Pinpoint the cell where the given text exists, returning its [X, Y] midpoint coordinate. 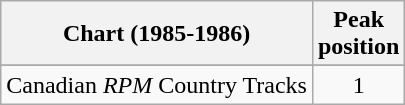
Peakposition [358, 34]
Canadian RPM Country Tracks [157, 85]
Chart (1985-1986) [157, 34]
1 [358, 85]
